Capture the cell that displays the provided text and extract its (X, Y) central coordinate. 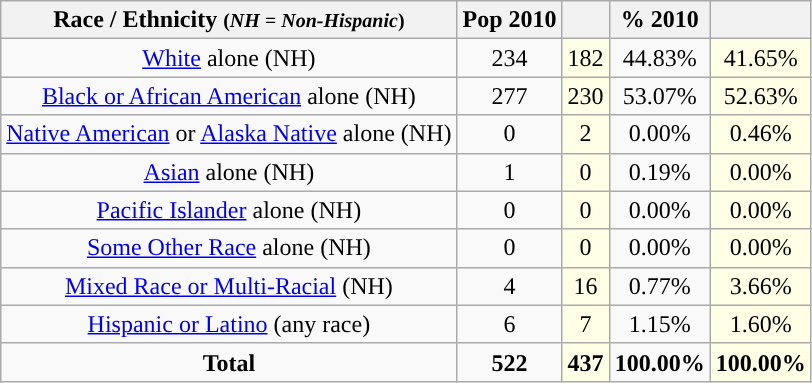
3.66% (760, 286)
230 (586, 96)
0.19% (660, 172)
1.15% (660, 324)
4 (510, 286)
0.46% (760, 134)
41.65% (760, 58)
Hispanic or Latino (any race) (229, 324)
52.63% (760, 96)
277 (510, 96)
Asian alone (NH) (229, 172)
53.07% (660, 96)
% 2010 (660, 20)
1.60% (760, 324)
1 (510, 172)
Native American or Alaska Native alone (NH) (229, 134)
2 (586, 134)
7 (586, 324)
Race / Ethnicity (NH = Non-Hispanic) (229, 20)
Pop 2010 (510, 20)
182 (586, 58)
Pacific Islander alone (NH) (229, 210)
Some Other Race alone (NH) (229, 248)
6 (510, 324)
Black or African American alone (NH) (229, 96)
437 (586, 362)
White alone (NH) (229, 58)
522 (510, 362)
0.77% (660, 286)
44.83% (660, 58)
16 (586, 286)
Total (229, 362)
234 (510, 58)
Mixed Race or Multi-Racial (NH) (229, 286)
